Return (x, y) of the center of cell containing provided text 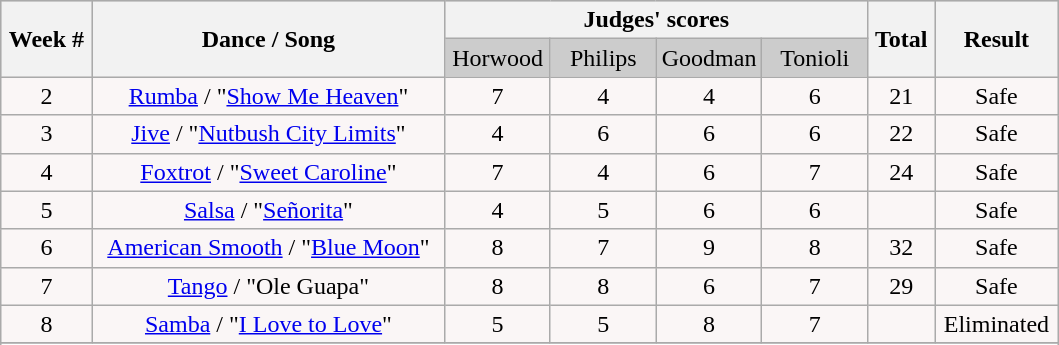
3 (46, 134)
Tango / "Ole Guapa" (268, 286)
Rumba / "Show Me Heaven" (268, 96)
22 (902, 134)
9 (709, 248)
American Smooth / "Blue Moon" (268, 248)
32 (902, 248)
24 (902, 172)
Judges' scores (656, 20)
21 (902, 96)
Total (902, 39)
Week # (46, 39)
Tonioli (815, 58)
Samba / "I Love to Love" (268, 324)
Foxtrot / "Sweet Caroline" (268, 172)
29 (902, 286)
Salsa / "Señorita" (268, 210)
Eliminated (996, 324)
Result (996, 39)
Jive / "Nutbush City Limits" (268, 134)
2 (46, 96)
Philips (603, 58)
Goodman (709, 58)
Horwood (498, 58)
Dance / Song (268, 39)
